Capture the cell that displays the provided text and extract its [X, Y] central coordinate. 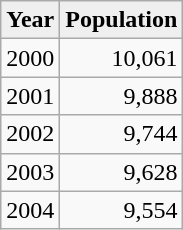
2001 [30, 96]
Year [30, 20]
2004 [30, 210]
Population [122, 20]
2002 [30, 134]
10,061 [122, 58]
2000 [30, 58]
9,744 [122, 134]
2003 [30, 172]
9,888 [122, 96]
9,628 [122, 172]
9,554 [122, 210]
